Find where the given text appears and provide that cell's center as (X, Y) coordinate. 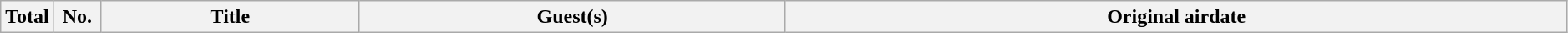
No. (77, 17)
Total (28, 17)
Guest(s) (572, 17)
Original airdate (1176, 17)
Title (230, 17)
